Pinpoint the cell where the given text exists, returning its [X, Y] midpoint coordinate. 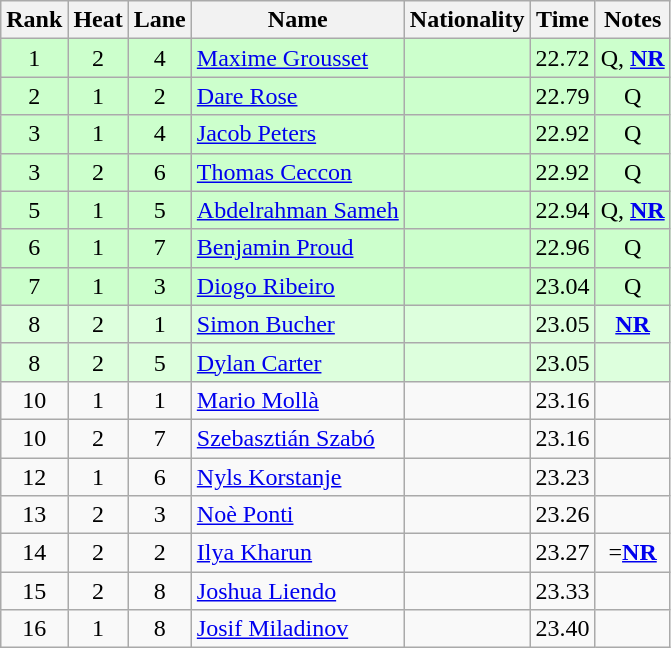
Maxime Grousset [298, 58]
Heat [98, 20]
Jacob Peters [298, 134]
23.40 [562, 629]
Nationality [467, 20]
23.33 [562, 591]
Time [562, 20]
Lane [160, 20]
Dylan Carter [298, 362]
23.26 [562, 515]
Dare Rose [298, 96]
13 [34, 515]
Josif Miladinov [298, 629]
22.96 [562, 248]
14 [34, 553]
Ilya Kharun [298, 553]
23.23 [562, 477]
Benjamin Proud [298, 248]
Szebasztián Szabó [298, 438]
16 [34, 629]
22.79 [562, 96]
22.72 [562, 58]
Diogo Ribeiro [298, 286]
Mario Mollà [298, 400]
Notes [632, 20]
Nyls Korstanje [298, 477]
Thomas Ceccon [298, 172]
Joshua Liendo [298, 591]
=NR [632, 553]
23.27 [562, 553]
23.04 [562, 286]
Abdelrahman Sameh [298, 210]
Noè Ponti [298, 515]
NR [632, 324]
Rank [34, 20]
Name [298, 20]
Simon Bucher [298, 324]
12 [34, 477]
22.94 [562, 210]
15 [34, 591]
